Output the (x, y) coordinate of the center of the cell containing the given text.  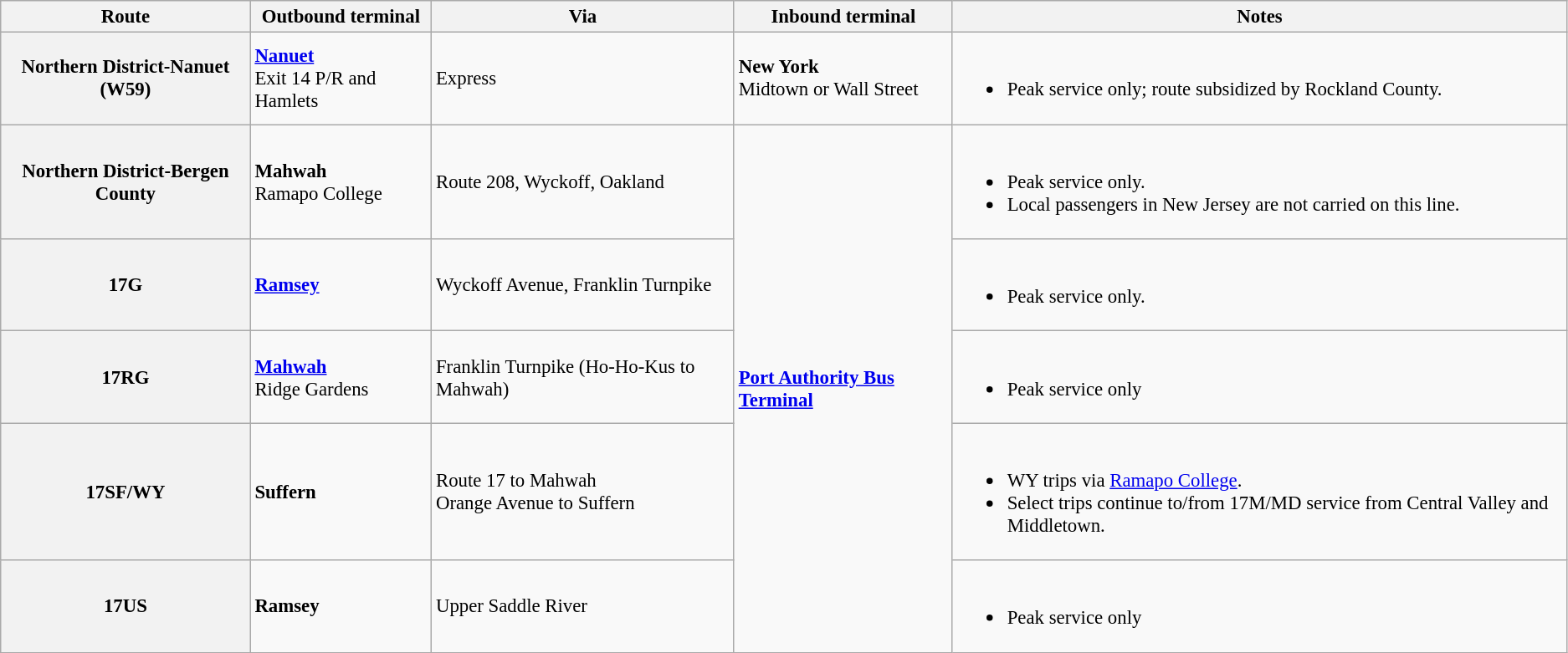
Peak service only; route subsidized by Rockland County. (1259, 79)
Franklin Turnpike (Ho-Ho-Kus to Mahwah) (583, 377)
Route (126, 17)
Notes (1259, 17)
Peak service only. (1259, 285)
17SF/WY (126, 492)
New YorkMidtown or Wall Street (843, 79)
Outbound terminal (341, 17)
Northern District-Bergen County (126, 182)
Port Authority Bus Terminal (843, 389)
Via (583, 17)
Peak service only.Local passengers in New Jersey are not carried on this line. (1259, 182)
MahwahRamapo College (341, 182)
Suffern (341, 492)
Route 208, Wyckoff, Oakland (583, 182)
17RG (126, 377)
17G (126, 285)
Upper Saddle River (583, 606)
MahwahRidge Gardens (341, 377)
17US (126, 606)
Route 17 to MahwahOrange Avenue to Suffern (583, 492)
Northern District-Nanuet (W59) (126, 79)
NanuetExit 14 P/R and Hamlets (341, 79)
Wyckoff Avenue, Franklin Turnpike (583, 285)
Express (583, 79)
Inbound terminal (843, 17)
WY trips via Ramapo College.Select trips continue to/from 17M/MD service from Central Valley and Middletown. (1259, 492)
